Scan for the cell matching the given text and deliver its (x, y) coordinate at center. 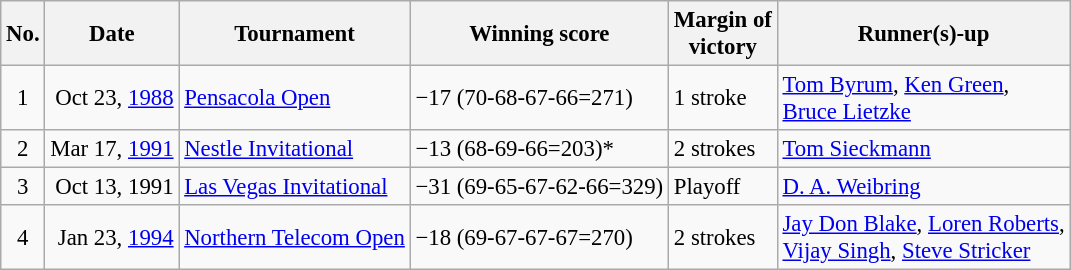
−17 (70-68-67-66=271) (539, 98)
−18 (69-67-67-67=270) (539, 238)
Runner(s)-up (924, 34)
1 stroke (724, 98)
3 (23, 187)
Margin ofvictory (724, 34)
Playoff (724, 187)
Tom Sieckmann (924, 149)
Oct 13, 1991 (112, 187)
Date (112, 34)
Winning score (539, 34)
D. A. Weibring (924, 187)
−31 (69-65-67-62-66=329) (539, 187)
Mar 17, 1991 (112, 149)
Tournament (294, 34)
Tom Byrum, Ken Green, Bruce Lietzke (924, 98)
−13 (68-69-66=203)* (539, 149)
Jan 23, 1994 (112, 238)
1 (23, 98)
Oct 23, 1988 (112, 98)
Jay Don Blake, Loren Roberts, Vijay Singh, Steve Stricker (924, 238)
2 (23, 149)
Pensacola Open (294, 98)
Nestle Invitational (294, 149)
4 (23, 238)
Northern Telecom Open (294, 238)
Las Vegas Invitational (294, 187)
No. (23, 34)
